Detect which cell encompasses the target text, then output its (x, y) center coordinate. 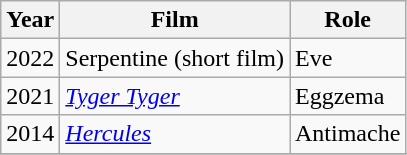
Serpentine (short film) (175, 58)
Role (348, 20)
Eve (348, 58)
Tyger Tyger (175, 96)
2021 (30, 96)
Eggzema (348, 96)
Year (30, 20)
Antimache (348, 134)
Hercules (175, 134)
2022 (30, 58)
Film (175, 20)
2014 (30, 134)
